Output the (X, Y) coordinate of the center of the cell containing the given text.  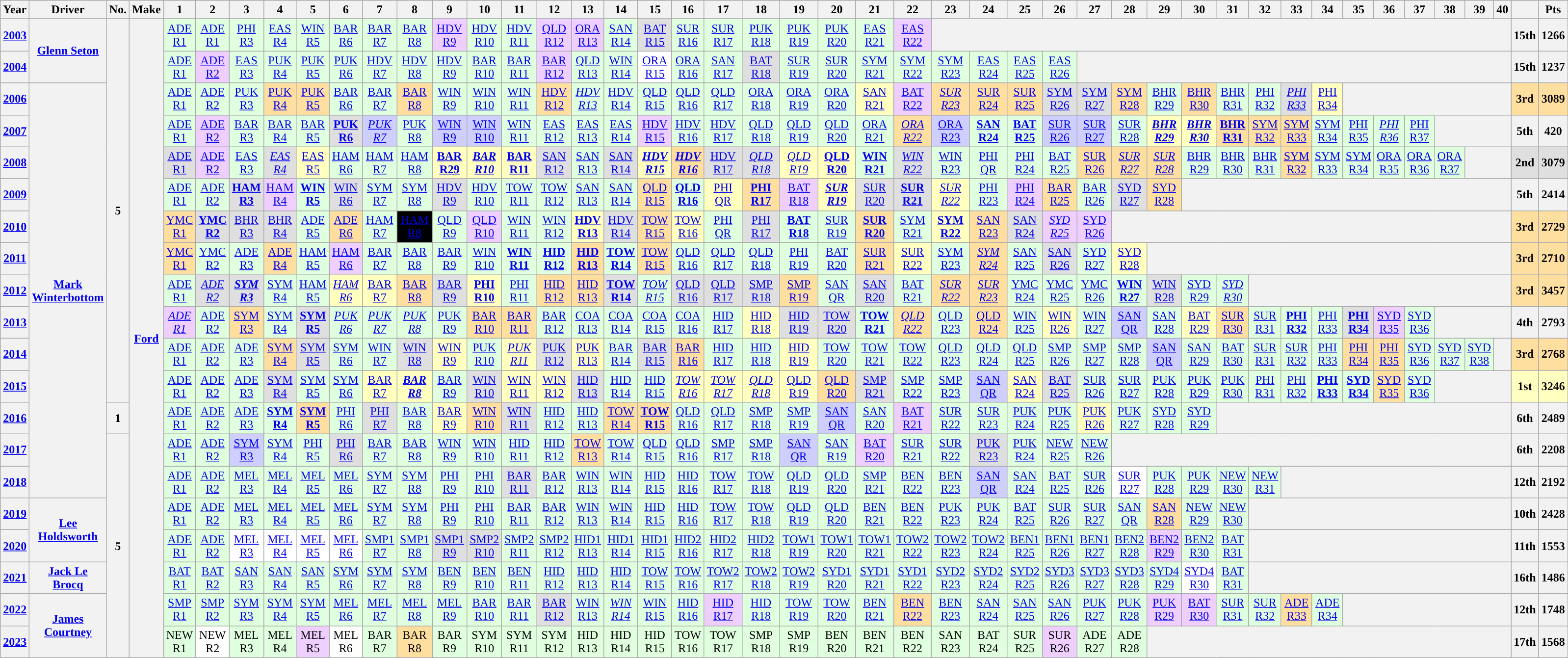
BHRR4 (280, 227)
Driver (68, 10)
Ford (146, 339)
26 (1060, 10)
BARR4 (280, 131)
EASR21 (874, 35)
1568 (1553, 642)
TOWR11 (519, 194)
10th (1525, 514)
SYDR38 (1480, 354)
SYDR34 (1358, 386)
31 (1233, 10)
PHIR31 (1265, 386)
35 (1358, 10)
9 (449, 10)
21 (874, 10)
39 (1480, 10)
2489 (1553, 418)
SYMR27 (1094, 99)
BARR29 (449, 163)
ORAR16 (688, 67)
SANR3 (246, 578)
16 (688, 10)
2729 (1553, 227)
3089 (1553, 99)
ORAR23 (951, 131)
BATR1 (180, 578)
SMPR2 (212, 609)
29 (1165, 10)
COAR15 (654, 322)
SMP2R10 (485, 546)
SYMR11 (519, 642)
SYD1R20 (837, 578)
ADER6 (345, 227)
QLDR12 (554, 35)
11th (1525, 546)
2015 (15, 386)
SYD2R24 (988, 578)
7 (380, 10)
2003 (15, 35)
EASR22 (913, 35)
HAMR4 (280, 194)
2208 (1553, 450)
PUKR12 (554, 354)
Make (146, 10)
BARR25 (1060, 194)
Pts (1553, 10)
2768 (1553, 354)
SURR17 (723, 35)
1266 (1553, 35)
420 (1553, 131)
TOWR12 (554, 194)
SMPR17 (723, 450)
SYD3R28 (1129, 578)
QLDR13 (588, 67)
SYMR10 (485, 642)
BATR2 (212, 578)
SANR4 (280, 578)
36 (1389, 10)
8 (414, 10)
HAMR3 (246, 194)
PUKR11 (519, 354)
PUKR13 (588, 354)
2428 (1553, 514)
Mark Winterbottom (68, 290)
NEWR25 (1060, 450)
Year (15, 10)
EASR25 (1024, 67)
EASR12 (554, 131)
TOWR22 (913, 354)
PUKR26 (1094, 418)
SYMR12 (554, 642)
TOW2R19 (799, 578)
WINR26 (1060, 322)
QLDR10 (485, 227)
27 (1094, 10)
2414 (1553, 194)
2008 (15, 163)
ADER4 (280, 258)
HDVR12 (554, 99)
TOW1R21 (874, 546)
SMP1R8 (414, 546)
20 (837, 10)
2019 (15, 514)
1553 (1553, 546)
SYMR26 (1060, 99)
1st (1525, 386)
BEN2R28 (1129, 546)
BEN2R30 (1199, 546)
14 (621, 10)
SMPR22 (913, 386)
PUKR19 (799, 35)
SYD3R27 (1094, 578)
ORAR19 (799, 99)
2023 (15, 642)
PHIR36 (1389, 131)
ORAR36 (1419, 163)
2006 (15, 99)
18 (760, 10)
2009 (15, 194)
PUKR9 (449, 322)
BARR15 (654, 354)
COAR16 (688, 322)
SMP1R7 (380, 546)
2014 (15, 354)
2 (212, 10)
2004 (15, 67)
2010 (15, 227)
SYD4R30 (1199, 578)
11 (519, 10)
2710 (1553, 258)
1748 (1553, 609)
SMPR26 (1060, 354)
SANR19 (837, 450)
TOW2R17 (723, 578)
34 (1328, 10)
ADER34 (1328, 609)
HID1R15 (654, 546)
SANR12 (554, 163)
TOWR19 (799, 609)
MELR7 (380, 609)
NEWR31 (1265, 482)
EASR24 (988, 67)
SYDR30 (1233, 290)
HID2R17 (723, 546)
BARR3 (246, 131)
BEN1R27 (1094, 546)
ADER27 (1094, 642)
2793 (1553, 322)
TOW2R22 (913, 546)
TOW2R24 (988, 546)
PHIR11 (519, 290)
4th (1525, 322)
ORAR35 (1389, 163)
HID2R18 (760, 546)
HDVR7 (380, 67)
32 (1265, 10)
PHIR3 (246, 35)
6 (345, 10)
4 (280, 10)
SMP1R9 (449, 546)
PUKR10 (485, 354)
Jack Le Brocq (68, 578)
WINR8 (414, 354)
PUKR25 (1060, 418)
BEN1R25 (1024, 546)
SURR16 (688, 35)
PUKR18 (760, 35)
2192 (1553, 482)
SMPR23 (951, 386)
17 (723, 10)
SYD4R29 (1165, 578)
PHIR19 (799, 258)
QLDR25 (1024, 354)
QLDR22 (913, 322)
PHIR7 (380, 418)
2011 (15, 258)
SYMR28 (1129, 99)
WINR21 (874, 163)
SANR21 (874, 99)
2017 (15, 450)
PUKR30 (1233, 386)
1486 (1553, 578)
3457 (1553, 290)
BARR5 (313, 131)
No. (118, 10)
SMP2R11 (519, 546)
BATR15 (654, 35)
HID1R13 (588, 546)
PHIR23 (988, 194)
Glenn Seton (68, 51)
SANR17 (723, 67)
BEN2R29 (1165, 546)
2020 (15, 546)
EASR26 (1060, 67)
3246 (1553, 386)
WINR7 (380, 354)
BENR9 (449, 578)
SYD1R21 (874, 578)
ADER5 (313, 227)
SYD2R25 (1024, 578)
HDVR8 (414, 67)
BARR14 (621, 354)
ORAR13 (588, 35)
1237 (1553, 67)
SMPR28 (1129, 354)
2007 (15, 131)
EASR14 (621, 131)
WINR15 (654, 609)
ORAR37 (1450, 163)
COAR13 (588, 322)
ORAR21 (874, 131)
TOW2R18 (760, 578)
13 (588, 10)
16th (1525, 578)
SYD3R26 (1060, 578)
BARR26 (1094, 194)
PUKR20 (837, 35)
SANR29 (1199, 354)
TOW1R19 (799, 546)
28 (1129, 10)
SYDR37 (1450, 354)
ADER33 (1296, 609)
40 (1502, 10)
ORAR22 (913, 131)
COAR14 (621, 322)
38 (1450, 10)
TOWR13 (588, 450)
WINR23 (951, 163)
BHRR3 (246, 227)
BEN1R26 (1060, 546)
ORAR15 (654, 67)
QLDR9 (449, 227)
BATR29 (1199, 322)
WINR28 (1165, 290)
2016 (15, 418)
HDVR11 (519, 35)
24 (988, 10)
HID2R16 (688, 546)
YMCR24 (1024, 290)
HIDR11 (519, 450)
TOW1R20 (837, 546)
SANR5 (313, 578)
EASR13 (588, 131)
19 (799, 10)
MELR9 (449, 609)
EASR5 (313, 163)
WINR25 (1024, 322)
PHIR5 (313, 450)
25 (1024, 10)
WINR6 (345, 194)
Lee Holdsworth (68, 530)
SURR24 (988, 99)
22 (913, 10)
WINR22 (913, 163)
2012 (15, 290)
15 (654, 10)
33 (1296, 10)
SYD2R23 (951, 578)
30 (1199, 10)
2022 (15, 609)
James Courtney (68, 626)
BENR11 (519, 578)
BENR20 (837, 642)
SYD1R22 (913, 578)
BATR24 (988, 642)
2018 (15, 482)
SMP2R12 (554, 546)
SMPR1 (180, 609)
YMCR25 (1060, 290)
23 (951, 10)
10 (485, 10)
BARR16 (688, 354)
3079 (1553, 163)
17th (1525, 642)
2nd (1525, 163)
SYDR26 (1094, 227)
HID1R14 (621, 546)
NEWR29 (1199, 514)
PHIR37 (1419, 131)
ADER28 (1129, 642)
2013 (15, 322)
SYMR24 (988, 258)
SYDR25 (1060, 227)
2021 (15, 578)
PUKR3 (246, 99)
NEWR1 (180, 642)
YMCR26 (1094, 290)
NEWR2 (212, 642)
NEWR26 (1094, 450)
3 (246, 10)
SURR30 (1233, 322)
BENR10 (485, 578)
SMPR27 (1094, 354)
BATR22 (913, 99)
ORAR20 (837, 99)
12 (554, 10)
MELR8 (414, 609)
ORAR18 (760, 99)
TOW2R23 (951, 546)
37 (1419, 10)
